Return the (X, Y) coordinate for the center point of the cell that contains the specified text.  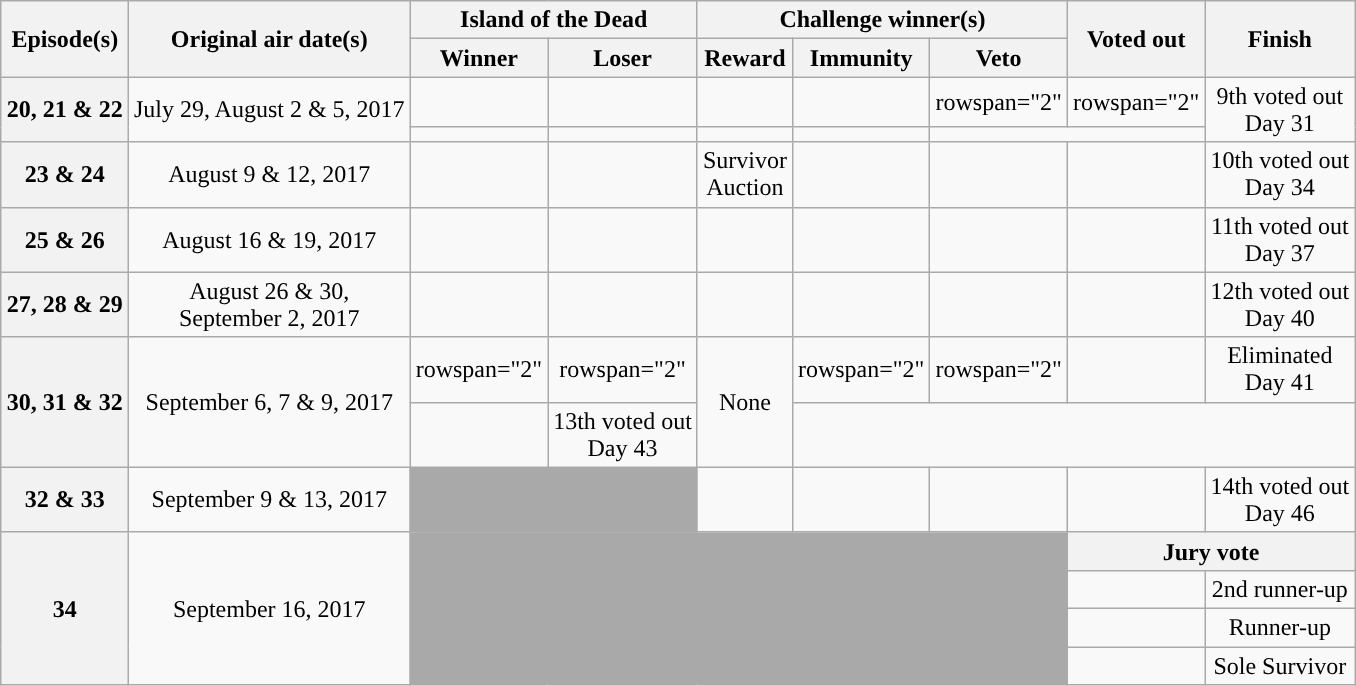
Winner (479, 58)
September 16, 2017 (269, 608)
10th voted outDay 34 (1280, 174)
SurvivorAuction (744, 174)
13th voted outDay 43 (623, 434)
None (744, 402)
September 6, 7 & 9, 2017 (269, 402)
Challenge winner(s) (882, 20)
12th voted outDay 40 (1280, 304)
Runner-up (1280, 627)
July 29, August 2 & 5, 2017 (269, 110)
August 9 & 12, 2017 (269, 174)
11th voted outDay 37 (1280, 240)
August 16 & 19, 2017 (269, 240)
Island of the Dead (554, 20)
Sole Survivor (1280, 665)
August 26 & 30,September 2, 2017 (269, 304)
Finish (1280, 39)
25 & 26 (64, 240)
Loser (623, 58)
34 (64, 608)
9th voted outDay 31 (1280, 110)
Veto (999, 58)
23 & 24 (64, 174)
EliminatedDay 41 (1280, 370)
Reward (744, 58)
14th voted outDay 46 (1280, 500)
2nd runner-up (1280, 589)
Original air date(s) (269, 39)
Jury vote (1210, 551)
Immunity (861, 58)
September 9 & 13, 2017 (269, 500)
27, 28 & 29 (64, 304)
20, 21 & 22 (64, 110)
Episode(s) (64, 39)
32 & 33 (64, 500)
Voted out (1136, 39)
30, 31 & 32 (64, 402)
